Output the (x, y) coordinate of the center of the cell containing the given text.  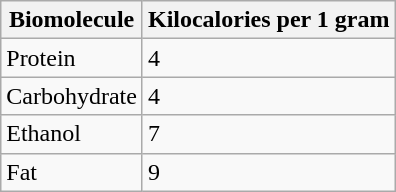
Protein (72, 58)
Ethanol (72, 134)
Carbohydrate (72, 96)
Biomolecule (72, 20)
Kilocalories per 1 gram (268, 20)
Fat (72, 172)
7 (268, 134)
9 (268, 172)
